Output the (X, Y) coordinate of the center of the cell containing the given text.  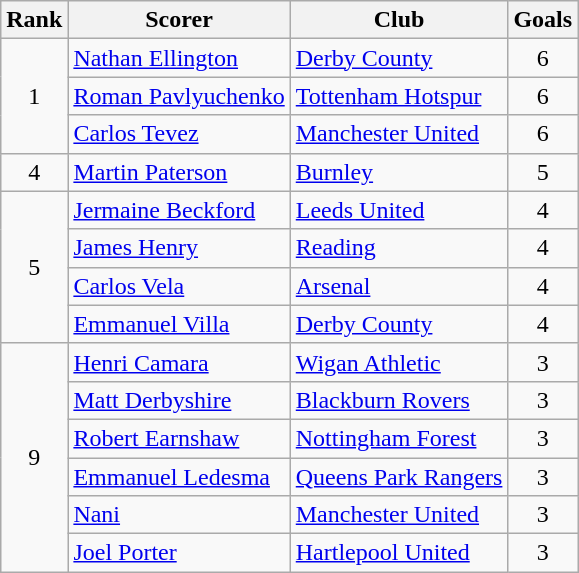
Blackburn Rovers (399, 400)
Goals (543, 20)
Roman Pavlyuchenko (179, 96)
Scorer (179, 20)
Rank (34, 20)
9 (34, 457)
Arsenal (399, 286)
Matt Derbyshire (179, 400)
Queens Park Rangers (399, 477)
Nottingham Forest (399, 438)
Club (399, 20)
Martin Paterson (179, 172)
Robert Earnshaw (179, 438)
Reading (399, 248)
Tottenham Hotspur (399, 96)
Nathan Ellington (179, 58)
Wigan Athletic (399, 362)
Hartlepool United (399, 553)
Nani (179, 515)
Joel Porter (179, 553)
1 (34, 96)
Carlos Tevez (179, 134)
Leeds United (399, 210)
Emmanuel Ledesma (179, 477)
Emmanuel Villa (179, 324)
James Henry (179, 248)
Henri Camara (179, 362)
Jermaine Beckford (179, 210)
Carlos Vela (179, 286)
Burnley (399, 172)
